Scan for the cell matching the given text and deliver its [x, y] coordinate at center. 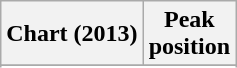
Peakposition [189, 34]
Chart (2013) [72, 34]
